From the cell containing the given text, extract its center point as (x, y) coordinate. 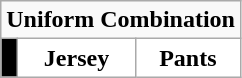
Jersey (76, 58)
Uniform Combination (121, 20)
Pants (188, 58)
